For the text-containing cell, return its midpoint in [x, y] coordinate format. 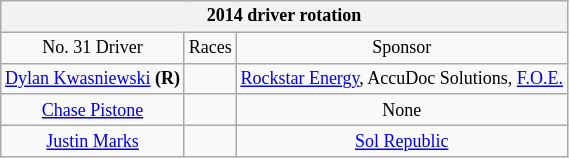
Dylan Kwasniewski (R) [93, 78]
Sol Republic [402, 140]
Justin Marks [93, 140]
Chase Pistone [93, 110]
Races [210, 48]
2014 driver rotation [284, 16]
No. 31 Driver [93, 48]
None [402, 110]
Rockstar Energy, AccuDoc Solutions, F.O.E. [402, 78]
Sponsor [402, 48]
